Provide the [x, y] coordinate of the cell's center where the given text is located.  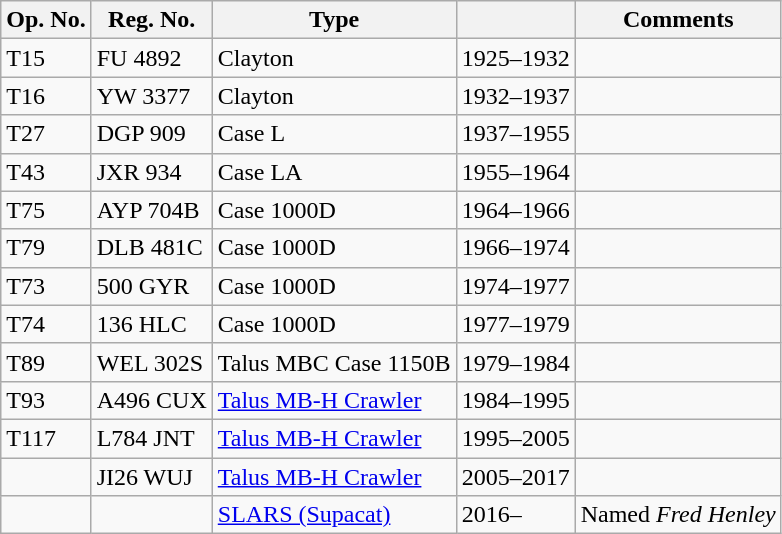
JXR 934 [152, 172]
SLARS (Supacat) [334, 515]
Named Fred Henley [678, 515]
Type [334, 20]
YW 3377 [152, 96]
136 HLC [152, 324]
1979–1984 [516, 362]
DGP 909 [152, 134]
T15 [46, 58]
1974–1977 [516, 286]
T89 [46, 362]
2016– [516, 515]
L784 JNT [152, 438]
T117 [46, 438]
Reg. No. [152, 20]
1966–1974 [516, 248]
Comments [678, 20]
Case LA [334, 172]
A496 CUX [152, 400]
1984–1995 [516, 400]
2005–2017 [516, 477]
500 GYR [152, 286]
1995–2005 [516, 438]
JI26 WUJ [152, 477]
1977–1979 [516, 324]
T16 [46, 96]
1955–1964 [516, 172]
T27 [46, 134]
T73 [46, 286]
DLB 481C [152, 248]
T74 [46, 324]
T75 [46, 210]
1925–1932 [516, 58]
T43 [46, 172]
1932–1937 [516, 96]
FU 4892 [152, 58]
AYP 704B [152, 210]
WEL 302S [152, 362]
T93 [46, 400]
Op. No. [46, 20]
1964–1966 [516, 210]
1937–1955 [516, 134]
Talus MBC Case 1150B [334, 362]
T79 [46, 248]
Case L [334, 134]
